For the text-containing cell, return its midpoint in [x, y] coordinate format. 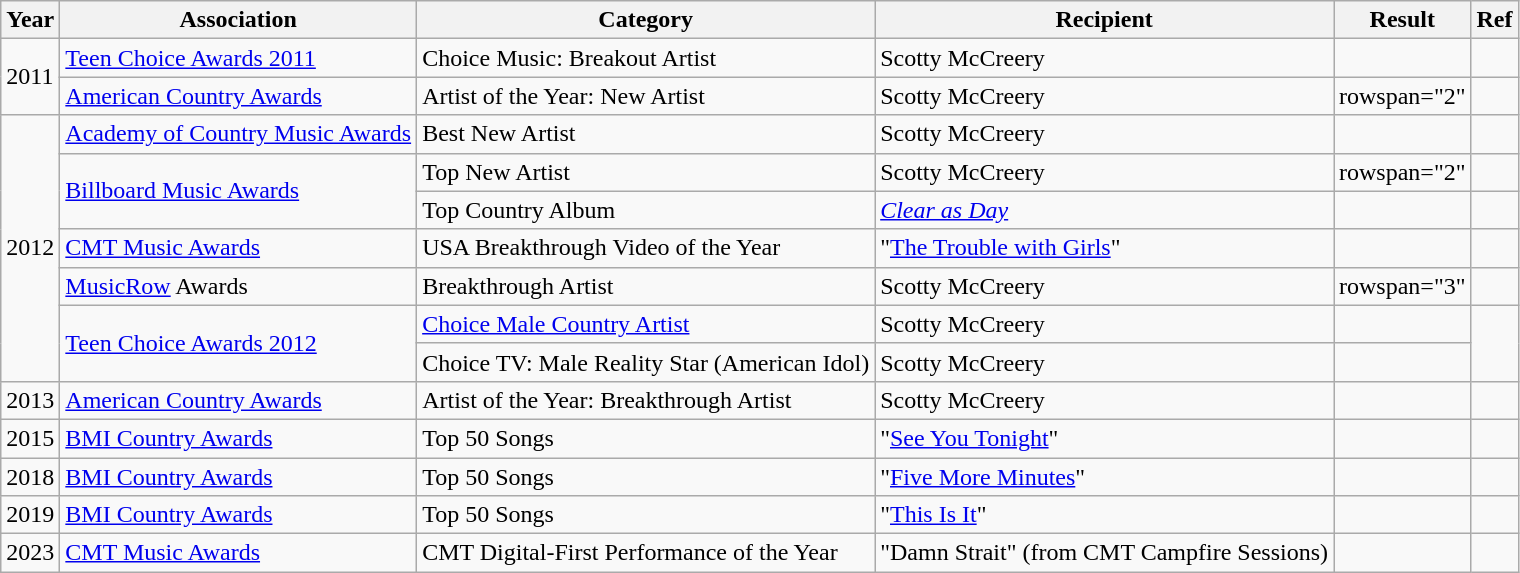
2018 [30, 477]
Top Country Album [646, 210]
Breakthrough Artist [646, 286]
Year [30, 20]
Clear as Day [1104, 210]
Association [238, 20]
"This Is It" [1104, 515]
"The Trouble with Girls" [1104, 248]
USA Breakthrough Video of the Year [646, 248]
Recipient [1104, 20]
Result [1403, 20]
2011 [30, 77]
Choice Male Country Artist [646, 324]
"Damn Strait" (from CMT Campfire Sessions) [1104, 553]
Teen Choice Awards 2012 [238, 343]
Top New Artist [646, 172]
2013 [30, 400]
2015 [30, 438]
Artist of the Year: Breakthrough Artist [646, 400]
Academy of Country Music Awards [238, 134]
2023 [30, 553]
CMT Digital-First Performance of the Year [646, 553]
2019 [30, 515]
Choice TV: Male Reality Star (American Idol) [646, 362]
Category [646, 20]
Best New Artist [646, 134]
Ref [1494, 20]
Teen Choice Awards 2011 [238, 58]
"Five More Minutes" [1104, 477]
rowspan="3" [1403, 286]
Billboard Music Awards [238, 191]
MusicRow Awards [238, 286]
Artist of the Year: New Artist [646, 96]
Choice Music: Breakout Artist [646, 58]
"See You Tonight" [1104, 438]
2012 [30, 248]
